Capture the cell that displays the provided text and extract its [X, Y] central coordinate. 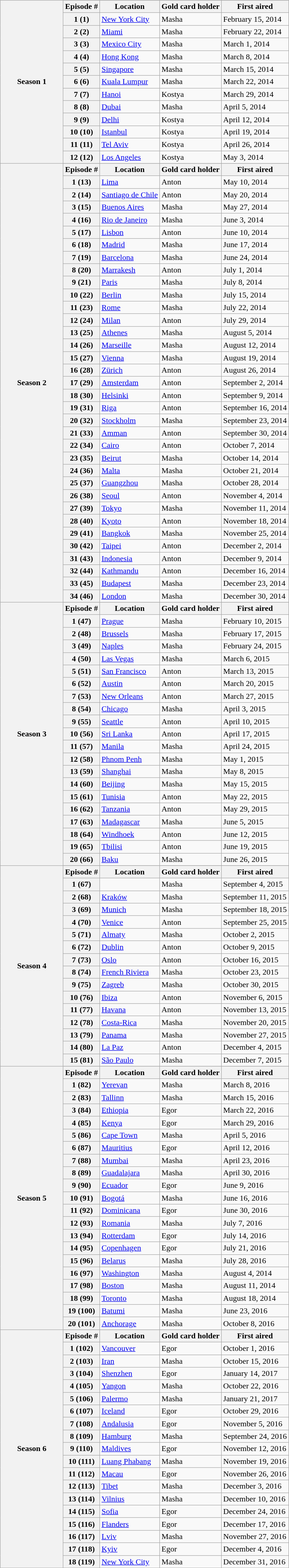
December 10, 2016 [255, 1499]
Beijing [130, 784]
Venice [130, 922]
September 2, 2014 [255, 383]
Zürich [130, 370]
20 (101) [81, 1323]
1 (67) [81, 884]
October 8, 2016 [255, 1323]
5 (86) [81, 1135]
10 (111) [81, 1461]
August 12, 2014 [255, 345]
Baku [130, 859]
September 4, 2015 [255, 884]
November 26, 2016 [255, 1474]
15 (61) [81, 797]
October 7, 2014 [255, 445]
Lisbon [130, 232]
Vienna [130, 357]
June 24, 2014 [255, 257]
May 3, 2014 [255, 157]
February 22, 2014 [255, 32]
1 (82) [81, 1085]
7 (73) [81, 960]
May 29, 2015 [255, 809]
April 12, 2014 [255, 119]
September 25, 2015 [255, 922]
14 (60) [81, 784]
26 (38) [81, 496]
March 6, 2015 [255, 659]
Panama [130, 1035]
March 13, 2015 [255, 671]
April 23, 2016 [255, 1160]
Shenzhen [130, 1374]
8 (20) [81, 270]
11 (23) [81, 307]
8 (54) [81, 709]
Kyiv [130, 1549]
October 29, 2016 [255, 1411]
February 24, 2015 [255, 646]
17 (98) [81, 1286]
March 22, 2016 [255, 1110]
Ethiopia [130, 1110]
May 20, 2014 [255, 195]
9 (21) [81, 282]
10 (10) [81, 132]
Sri Lanka [130, 734]
October 14, 2014 [255, 458]
Flanders [130, 1524]
Oslo [130, 960]
Andalusia [130, 1424]
November 27, 2015 [255, 1035]
12 (78) [81, 1022]
16 (97) [81, 1273]
13 (25) [81, 332]
3 (84) [81, 1110]
May 22, 2015 [255, 797]
18 (64) [81, 834]
June 9, 2016 [255, 1185]
June 23, 2016 [255, 1311]
December 17, 2016 [255, 1524]
11 (11) [81, 144]
Dominicana [130, 1211]
15 (27) [81, 357]
5 (106) [81, 1399]
9 (110) [81, 1449]
Istanbul [130, 132]
Vancouver [130, 1348]
2 (48) [81, 634]
November 12, 2016 [255, 1449]
14 (95) [81, 1248]
September 18, 2015 [255, 909]
17 (63) [81, 822]
Sofia [130, 1511]
Season 1 [32, 82]
June 12, 2015 [255, 834]
Buenos Aires [130, 207]
Lviv [130, 1536]
17 (118) [81, 1549]
6 (72) [81, 947]
12 (58) [81, 759]
Season 4 [32, 966]
June 19, 2015 [255, 847]
November 13, 2015 [255, 1010]
Mauritius [130, 1148]
Paris [130, 282]
Athenes [130, 332]
December 2, 2014 [255, 546]
5 (17) [81, 232]
Ibiza [130, 997]
March 15, 2016 [255, 1098]
6 (18) [81, 245]
April 12, 2016 [255, 1148]
Munich [130, 909]
Hong Kong [130, 57]
Almaty [130, 934]
Kuala Lumpur [130, 82]
15 (96) [81, 1261]
August 11, 2014 [255, 1286]
October 23, 2015 [255, 972]
Hanoi [130, 94]
11 (77) [81, 1010]
Vilnius [130, 1499]
May 27, 2014 [255, 207]
November 20, 2015 [255, 1022]
Miami [130, 32]
July 28, 2016 [255, 1261]
September 11, 2015 [255, 897]
6 (107) [81, 1411]
18 (99) [81, 1298]
Los Angeles [130, 157]
November 19, 2016 [255, 1461]
Havana [130, 1010]
20 (32) [81, 420]
7 (53) [81, 696]
7 (19) [81, 257]
February 10, 2015 [255, 621]
29 (41) [81, 533]
Rotterdam [130, 1236]
10 (56) [81, 734]
May 10, 2014 [255, 182]
May 8, 2015 [255, 772]
Delhi [130, 119]
June 30, 2016 [255, 1211]
Season 3 [32, 734]
19 (65) [81, 847]
November 6, 2015 [255, 997]
Romania [130, 1223]
Rome [130, 307]
June 10, 2014 [255, 232]
April 5, 2014 [255, 107]
8 (109) [81, 1436]
11 (57) [81, 746]
London [130, 596]
December 24, 2016 [255, 1511]
Tel Aviv [130, 144]
November 25, 2014 [255, 533]
28 (40) [81, 521]
March 8, 2016 [255, 1085]
November 11, 2014 [255, 508]
2 (14) [81, 195]
3 (3) [81, 44]
10 (91) [81, 1198]
French Riviera [130, 972]
Santiago de Chile [130, 195]
February 15, 2014 [255, 19]
3 (15) [81, 207]
October 21, 2014 [255, 470]
27 (39) [81, 508]
Dublin [130, 947]
2 (83) [81, 1098]
Iceland [130, 1411]
3 (49) [81, 646]
Boston [130, 1286]
September 30, 2014 [255, 433]
16 (28) [81, 370]
Kenya [130, 1123]
July 7, 2016 [255, 1223]
5 (5) [81, 69]
March 22, 2014 [255, 82]
21 (33) [81, 433]
November 5, 2016 [255, 1424]
20 (66) [81, 859]
7 (88) [81, 1160]
October 15, 2016 [255, 1361]
Manila [130, 746]
Madrid [130, 245]
8 (74) [81, 972]
Brussels [130, 634]
Batumi [130, 1311]
Cape Town [130, 1135]
16 (117) [81, 1536]
Amman [130, 433]
6 (87) [81, 1148]
Beirut [130, 458]
August 18, 2014 [255, 1298]
5 (71) [81, 934]
March 29, 2014 [255, 94]
December 4, 2016 [255, 1549]
14 (26) [81, 345]
September 16, 2014 [255, 408]
Ecuador [130, 1185]
Windhoek [130, 834]
November 4, 2014 [255, 496]
Iran [130, 1361]
Tbilisi [130, 847]
October 16, 2015 [255, 960]
Mumbai [130, 1160]
March 8, 2014 [255, 57]
December 4, 2015 [255, 1047]
Maldives [130, 1449]
Yangon [130, 1386]
8 (8) [81, 107]
Costa-Rica [130, 1022]
1 (13) [81, 182]
31 (43) [81, 558]
13 (94) [81, 1236]
July 21, 2016 [255, 1248]
6 (52) [81, 684]
Tokyo [130, 508]
October 28, 2014 [255, 483]
2 (68) [81, 897]
San Francisco [130, 671]
March 29, 2016 [255, 1123]
Mexico City [130, 44]
Season 5 [32, 1198]
Bogotá [130, 1198]
Naples [130, 646]
Stockholm [130, 420]
1 (102) [81, 1348]
10 (22) [81, 295]
December 9, 2014 [255, 558]
12 (93) [81, 1223]
Helsinki [130, 395]
Luang Phabang [130, 1461]
Phnom Penh [130, 759]
Tanzania [130, 809]
19 (100) [81, 1311]
34 (46) [81, 596]
Marrakesh [130, 270]
September 24, 2016 [255, 1436]
12 (113) [81, 1486]
2 (2) [81, 32]
Rio de Janeiro [130, 220]
9 (75) [81, 985]
30 (42) [81, 546]
Kathmandu [130, 571]
Guadalajara [130, 1173]
January 14, 2017 [255, 1374]
2 (103) [81, 1361]
Tunisia [130, 797]
11 (92) [81, 1211]
18 (119) [81, 1561]
Dubai [130, 107]
22 (34) [81, 445]
December 3, 2016 [255, 1486]
Riga [130, 408]
4 (105) [81, 1386]
August 5, 2014 [255, 332]
October 22, 2016 [255, 1386]
March 15, 2014 [255, 69]
August 4, 2014 [255, 1273]
25 (37) [81, 483]
November 27, 2016 [255, 1536]
May 15, 2015 [255, 784]
15 (81) [81, 1060]
Taipei [130, 546]
October 2, 2015 [255, 934]
New Orleans [130, 696]
April 26, 2014 [255, 144]
Singapore [130, 69]
December 31, 2016 [255, 1561]
1 (1) [81, 19]
Hamburg [130, 1436]
La Paz [130, 1047]
4 (50) [81, 659]
Macau [130, 1474]
April 3, 2015 [255, 709]
Lima [130, 182]
13 (59) [81, 772]
3 (69) [81, 909]
Washington [130, 1273]
April 17, 2015 [255, 734]
4 (70) [81, 922]
October 30, 2015 [255, 985]
June 3, 2014 [255, 220]
September 9, 2014 [255, 395]
11 (112) [81, 1474]
Tibet [130, 1486]
17 (29) [81, 383]
9 (90) [81, 1185]
16 (62) [81, 809]
Season 6 [32, 1448]
March 27, 2015 [255, 696]
32 (44) [81, 571]
July 22, 2014 [255, 307]
Malta [130, 470]
Indonesia [130, 558]
14 (80) [81, 1047]
Tallinn [130, 1098]
15 (116) [81, 1524]
Budapest [130, 584]
18 (30) [81, 395]
4 (4) [81, 57]
July 29, 2014 [255, 320]
1 (47) [81, 621]
December 23, 2014 [255, 584]
Palermo [130, 1399]
October 9, 2015 [255, 947]
Seattle [130, 721]
Amsterdam [130, 383]
August 19, 2014 [255, 357]
Berlin [130, 295]
May 1, 2015 [255, 759]
Yerevan [130, 1085]
14 (115) [81, 1511]
4 (85) [81, 1123]
8 (89) [81, 1173]
23 (35) [81, 458]
Cairo [130, 445]
33 (45) [81, 584]
Anchorage [130, 1323]
Kyoto [130, 521]
3 (104) [81, 1374]
9 (9) [81, 119]
Bangkok [130, 533]
March 20, 2015 [255, 684]
Copenhagen [130, 1248]
Guangzhou [130, 483]
7 (108) [81, 1424]
December 7, 2015 [255, 1060]
São Paulo [130, 1060]
Shanghai [130, 772]
February 17, 2015 [255, 634]
Season 2 [32, 383]
November 18, 2014 [255, 521]
Marseille [130, 345]
July 8, 2014 [255, 282]
August 26, 2014 [255, 370]
April 10, 2015 [255, 721]
5 (51) [81, 671]
13 (79) [81, 1035]
March 1, 2014 [255, 44]
Toronto [130, 1298]
6 (6) [81, 82]
June 26, 2015 [255, 859]
June 17, 2014 [255, 245]
Austin [130, 684]
Belarus [130, 1261]
December 30, 2014 [255, 596]
7 (7) [81, 94]
April 24, 2015 [255, 746]
19 (31) [81, 408]
4 (16) [81, 220]
24 (36) [81, 470]
December 16, 2014 [255, 571]
Zagreb [130, 985]
9 (55) [81, 721]
Barcelona [130, 257]
September 23, 2014 [255, 420]
12 (12) [81, 157]
April 19, 2014 [255, 132]
January 21, 2017 [255, 1399]
Milan [130, 320]
Chicago [130, 709]
July 15, 2014 [255, 295]
June 16, 2016 [255, 1198]
13 (114) [81, 1499]
Seoul [130, 496]
10 (76) [81, 997]
July 14, 2016 [255, 1236]
Prague [130, 621]
Kraków [130, 897]
April 5, 2016 [255, 1135]
12 (24) [81, 320]
July 1, 2014 [255, 270]
Madagascar [130, 822]
Las Vegas [130, 659]
April 30, 2016 [255, 1173]
June 5, 2015 [255, 822]
October 1, 2016 [255, 1348]
